Capture the cell that displays the provided text and extract its (x, y) central coordinate. 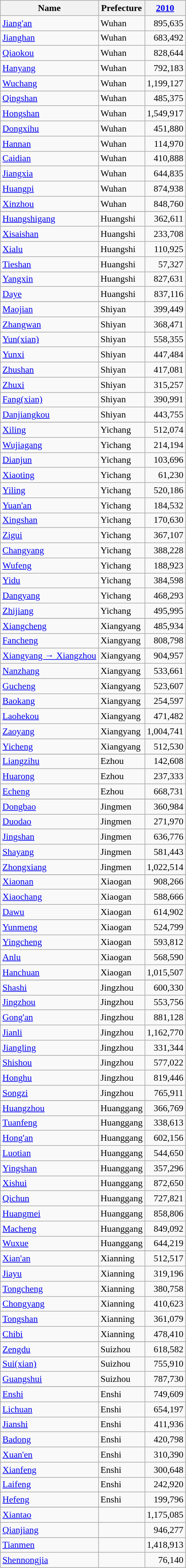
495,995 (165, 611)
Yunxi (49, 355)
Zigui (49, 535)
Xiaochang (49, 897)
765,911 (165, 1093)
827,631 (165, 279)
Yidu (49, 581)
558,355 (165, 340)
614,902 (165, 912)
644,835 (165, 174)
471,482 (165, 717)
Dongbao (49, 807)
199,796 (165, 1500)
Zhijiang (49, 611)
1,015,507 (165, 972)
366,769 (165, 1108)
Tuanfeng (49, 1123)
417,081 (165, 370)
Jiangxia (49, 174)
Qingshan (49, 99)
1,199,127 (165, 83)
727,821 (165, 1199)
Xiantao (49, 1515)
Chongyang (49, 1304)
Dianjun (49, 460)
654,197 (165, 1409)
170,630 (165, 520)
Jingshan (49, 837)
524,799 (165, 927)
Zhongxiang (49, 867)
Xiaoting (49, 475)
Fang(xian) (49, 400)
858,806 (165, 1214)
Prefecture (122, 8)
242,920 (165, 1485)
Xiangcheng (49, 626)
315,257 (165, 385)
904,957 (165, 656)
443,755 (165, 415)
Xingshan (49, 520)
188,923 (165, 566)
142,608 (165, 761)
Shayang (49, 852)
828,644 (165, 53)
410,623 (165, 1304)
849,092 (165, 1229)
485,375 (165, 99)
184,532 (165, 505)
Jianshi (49, 1425)
668,731 (165, 792)
588,666 (165, 897)
1,022,514 (165, 867)
553,756 (165, 1002)
Tongshan (49, 1319)
946,277 (165, 1530)
819,446 (165, 1078)
Hefeng (49, 1500)
Hanyang (49, 69)
Jiang'an (49, 23)
Tongcheng (49, 1289)
103,696 (165, 460)
755,910 (165, 1364)
Laohekou (49, 717)
512,530 (165, 747)
Sui(xian) (49, 1364)
Songzi (49, 1093)
Yun(xian) (49, 340)
271,970 (165, 822)
Yunmeng (49, 927)
Yicheng (49, 747)
Xiangyang → Xiangzhou (49, 656)
Name (49, 8)
520,186 (165, 490)
Baokang (49, 701)
Hong'an (49, 1138)
683,492 (165, 38)
581,443 (165, 852)
Huangmei (49, 1214)
Guangshui (49, 1379)
Zhushan (49, 370)
1,162,770 (165, 1033)
Jiayu (49, 1274)
Huangpi (49, 189)
Tieshan (49, 264)
485,934 (165, 626)
Zengdu (49, 1349)
636,776 (165, 837)
Huangshigang (49, 219)
Yingshan (49, 1168)
331,344 (165, 1048)
Xishui (49, 1184)
808,798 (165, 641)
Tianmen (49, 1545)
388,228 (165, 551)
602,156 (165, 1138)
Lichuan (49, 1409)
61,230 (165, 475)
468,293 (165, 596)
872,650 (165, 1184)
76,140 (165, 1560)
380,758 (165, 1289)
1,418,913 (165, 1545)
644,219 (165, 1244)
Huarong (49, 777)
593,812 (165, 942)
254,597 (165, 701)
Badong (49, 1440)
Changyang (49, 551)
Yiling (49, 490)
Xian'an (49, 1259)
1,004,741 (165, 731)
Xialu (49, 249)
362,611 (165, 219)
300,648 (165, 1470)
Wuxue (49, 1244)
Danjiangkou (49, 415)
Zhuxi (49, 385)
Xiling (49, 430)
Laifeng (49, 1485)
568,590 (165, 958)
Maojian (49, 310)
512,517 (165, 1259)
874,938 (165, 189)
Zhangwan (49, 324)
390,991 (165, 400)
1,549,917 (165, 114)
Xinzhou (49, 204)
Huangzhou (49, 1108)
Honghu (49, 1078)
Jianli (49, 1033)
Jiangling (49, 1048)
367,107 (165, 535)
Hanchuan (49, 972)
Wujiagang (49, 445)
881,128 (165, 1018)
Macheng (49, 1229)
214,194 (165, 445)
Yangxin (49, 279)
Shashi (49, 988)
368,471 (165, 324)
Fancheng (49, 641)
837,116 (165, 294)
Xuan'en (49, 1455)
Yuan'an (49, 505)
792,183 (165, 69)
Nanzhang (49, 671)
533,661 (165, 671)
Daye (49, 294)
114,970 (165, 144)
57,327 (165, 264)
Gong'an (49, 1018)
237,333 (165, 777)
512,074 (165, 430)
357,296 (165, 1168)
618,582 (165, 1349)
1,175,085 (165, 1515)
447,484 (165, 355)
Hongshan (49, 114)
Gucheng (49, 686)
451,880 (165, 129)
Xisaishan (49, 234)
895,635 (165, 23)
233,708 (165, 234)
Wufeng (49, 566)
Jianghan (49, 38)
Anlu (49, 958)
544,650 (165, 1153)
Shishou (49, 1063)
Qianjiang (49, 1530)
Liangzihu (49, 761)
Echeng (49, 792)
Xiaonan (49, 882)
Xianfeng (49, 1470)
360,984 (165, 807)
523,607 (165, 686)
Yingcheng (49, 942)
Luotian (49, 1153)
Dawu (49, 912)
410,888 (165, 159)
787,730 (165, 1379)
Dangyang (49, 596)
Zaoyang (49, 731)
319,196 (165, 1274)
Dongxihu (49, 129)
411,936 (165, 1425)
Hannan (49, 144)
Chibi (49, 1334)
110,925 (165, 249)
310,390 (165, 1455)
Wuchang (49, 83)
749,609 (165, 1395)
338,613 (165, 1123)
361,079 (165, 1319)
600,330 (165, 988)
399,449 (165, 310)
Duodao (49, 822)
Shennongjia (49, 1560)
Caidian (49, 159)
478,410 (165, 1334)
420,798 (165, 1440)
Qiaokou (49, 53)
908,266 (165, 882)
2010 (165, 8)
384,598 (165, 581)
577,022 (165, 1063)
Qichun (49, 1199)
848,760 (165, 204)
